Return the [X, Y] coordinate for the center point of the cell that contains the specified text.  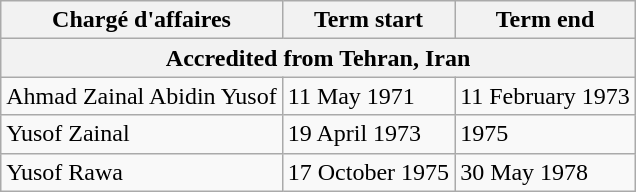
19 April 1973 [368, 134]
Ahmad Zainal Abidin Yusof [142, 96]
Yusof Rawa [142, 172]
Chargé d'affaires [142, 20]
11 May 1971 [368, 96]
17 October 1975 [368, 172]
Term end [546, 20]
Term start [368, 20]
Yusof Zainal [142, 134]
30 May 1978 [546, 172]
Accredited from Tehran, Iran [318, 58]
11 February 1973 [546, 96]
1975 [546, 134]
